Provide the (X, Y) coordinate of the cell's center where the given text is located.  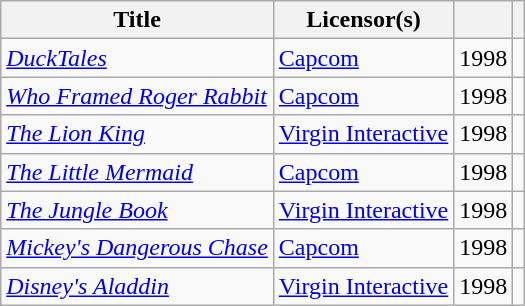
The Lion King (138, 134)
Disney's Aladdin (138, 286)
The Little Mermaid (138, 172)
The Jungle Book (138, 210)
Mickey's Dangerous Chase (138, 248)
DuckTales (138, 58)
Title (138, 20)
Who Framed Roger Rabbit (138, 96)
Licensor(s) (363, 20)
